Find where the given text appears and provide that cell's center as [X, Y] coordinate. 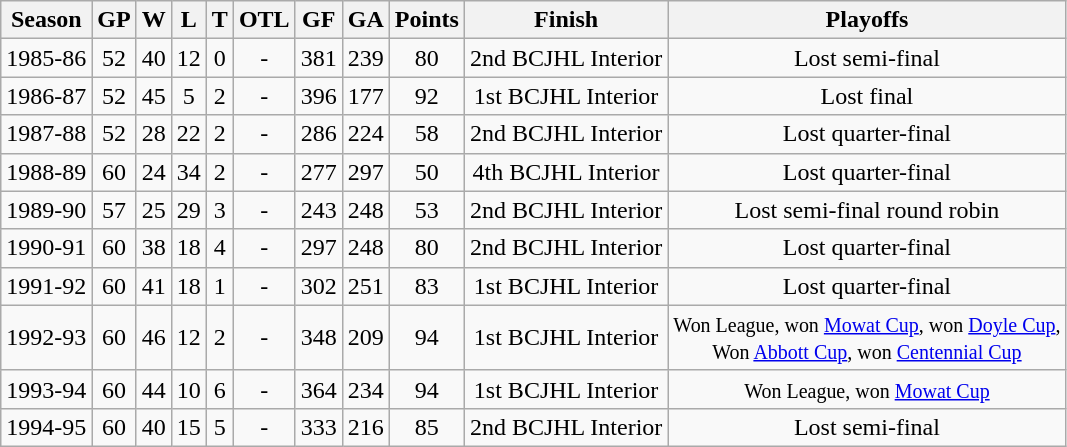
3 [220, 210]
333 [318, 427]
85 [426, 427]
44 [154, 389]
1990-91 [46, 248]
15 [188, 427]
22 [188, 134]
GA [366, 20]
L [188, 20]
1988-89 [46, 172]
1989-90 [46, 210]
28 [154, 134]
177 [366, 96]
45 [154, 96]
216 [366, 427]
1992-93 [46, 338]
Playoffs [867, 20]
243 [318, 210]
24 [154, 172]
209 [366, 338]
38 [154, 248]
234 [366, 389]
286 [318, 134]
29 [188, 210]
396 [318, 96]
T [220, 20]
Finish [566, 20]
46 [154, 338]
Won League, won Mowat Cup, won Doyle Cup,Won Abbott Cup, won Centennial Cup [867, 338]
224 [366, 134]
57 [114, 210]
6 [220, 389]
381 [318, 58]
W [154, 20]
Lost final [867, 96]
58 [426, 134]
OTL [264, 20]
251 [366, 286]
4th BCJHL Interior [566, 172]
0 [220, 58]
34 [188, 172]
83 [426, 286]
1986-87 [46, 96]
364 [318, 389]
1985-86 [46, 58]
1993-94 [46, 389]
41 [154, 286]
50 [426, 172]
GF [318, 20]
10 [188, 389]
Lost semi-final round robin [867, 210]
25 [154, 210]
4 [220, 248]
348 [318, 338]
239 [366, 58]
277 [318, 172]
302 [318, 286]
1987-88 [46, 134]
1994-95 [46, 427]
Season [46, 20]
53 [426, 210]
Points [426, 20]
GP [114, 20]
92 [426, 96]
1 [220, 286]
Won League, won Mowat Cup [867, 389]
1991-92 [46, 286]
